Determine the [x, y] coordinate at the center of the cell enclosing the given text.  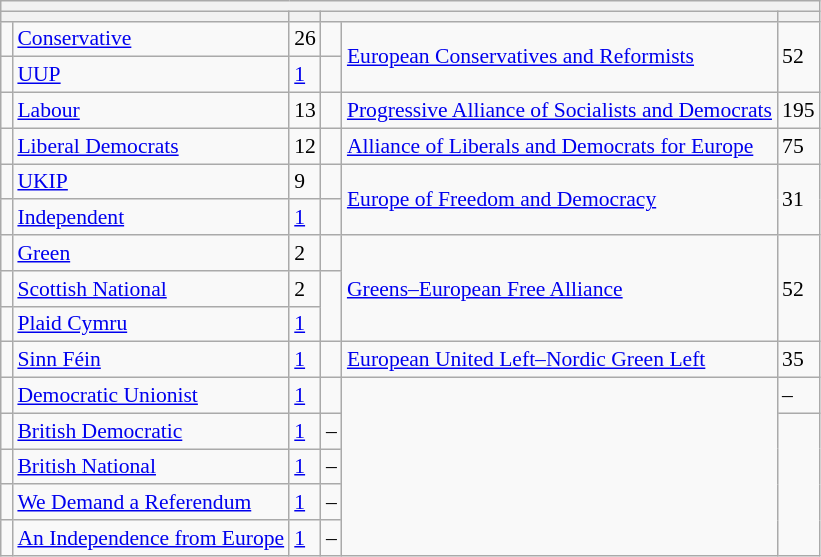
European Conservatives and Reformists [560, 56]
31 [798, 200]
Greens–European Free Alliance [560, 288]
75 [798, 146]
UKIP [150, 182]
Scottish National [150, 289]
Europe of Freedom and Democracy [560, 200]
British Democratic [150, 431]
35 [798, 360]
9 [305, 182]
Independent [150, 218]
195 [798, 111]
Liberal Democrats [150, 146]
Democratic Unionist [150, 396]
Sinn Féin [150, 360]
13 [305, 111]
We Demand a Referendum [150, 503]
Conservative [150, 39]
An Independence from Europe [150, 538]
26 [305, 39]
European United Left–Nordic Green Left [560, 360]
12 [305, 146]
Alliance of Liberals and Democrats for Europe [560, 146]
Green [150, 253]
UUP [150, 75]
Plaid Cymru [150, 324]
Progressive Alliance of Socialists and Democrats [560, 111]
Labour [150, 111]
British National [150, 467]
